Determine the [x, y] coordinate at the center of the cell enclosing the given text.  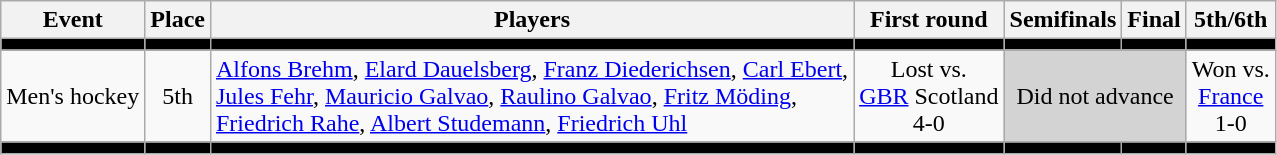
Men's hockey [73, 96]
First round [929, 20]
5th [178, 96]
Did not advance [1095, 96]
Lost vs. GBR Scotland 4-0 [929, 96]
Won vs. France 1-0 [1230, 96]
Semifinals [1063, 20]
Final [1154, 20]
Event [73, 20]
Place [178, 20]
5th/6th [1230, 20]
Players [532, 20]
